Capture the cell that displays the provided text and extract its [x, y] central coordinate. 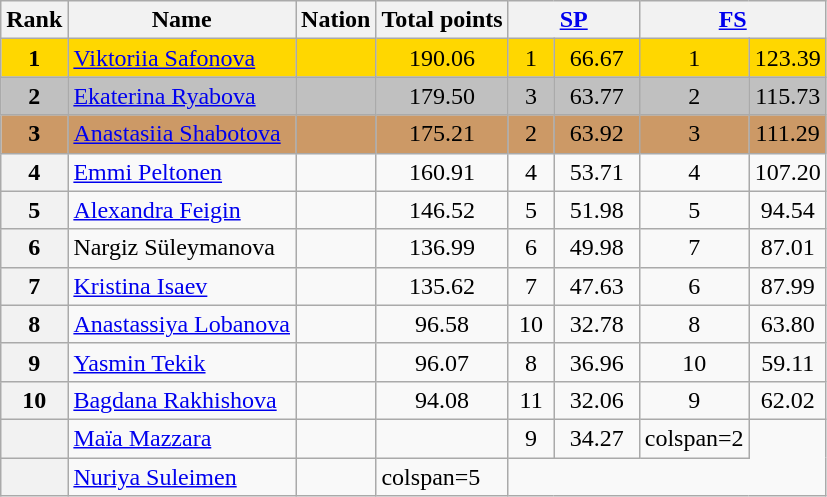
63.92 [596, 134]
87.99 [788, 286]
Nuriya Suleimen [182, 477]
34.27 [596, 438]
111.29 [788, 134]
SP [574, 20]
Total points [442, 20]
136.99 [442, 248]
11 [531, 400]
123.39 [788, 58]
190.06 [442, 58]
32.78 [596, 324]
135.62 [442, 286]
107.20 [788, 172]
63.80 [788, 324]
47.63 [596, 286]
175.21 [442, 134]
94.08 [442, 400]
Viktoriia Safonova [182, 58]
Nation [336, 20]
Name [182, 20]
32.06 [596, 400]
179.50 [442, 96]
Maïa Mazzara [182, 438]
36.96 [596, 362]
FS [732, 20]
96.07 [442, 362]
Yasmin Tekik [182, 362]
66.67 [596, 58]
Nargiz Süleymanova [182, 248]
Ekaterina Ryabova [182, 96]
59.11 [788, 362]
colspan=2 [694, 438]
Emmi Peltonen [182, 172]
Anastasiia Shabotova [182, 134]
94.54 [788, 210]
160.91 [442, 172]
Kristina Isaev [182, 286]
146.52 [442, 210]
115.73 [788, 96]
Anastassiya Lobanova [182, 324]
Bagdana Rakhishova [182, 400]
96.58 [442, 324]
62.02 [788, 400]
51.98 [596, 210]
colspan=5 [442, 477]
Rank [34, 20]
Alexandra Feigin [182, 210]
63.77 [596, 96]
87.01 [788, 248]
53.71 [596, 172]
49.98 [596, 248]
